Locate the cell with the specified text and output its [X, Y] center coordinate. 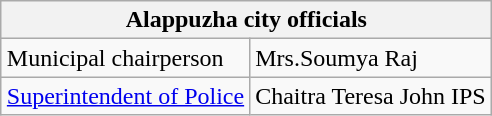
Mrs.Soumya Raj [371, 58]
Chaitra Teresa John IPS [371, 96]
Superintendent of Police [125, 96]
Alappuzha city officials [246, 20]
Municipal chairperson [125, 58]
